Detect which cell encompasses the target text, then output its (X, Y) center coordinate. 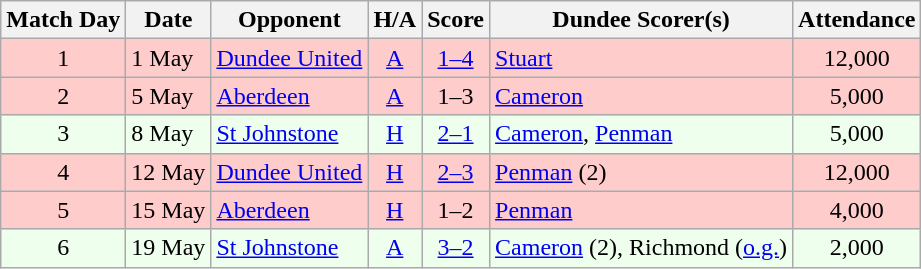
Match Day (64, 20)
5 May (168, 96)
Cameron (642, 96)
Score (456, 20)
6 (64, 248)
4,000 (857, 210)
Cameron, Penman (642, 134)
1–4 (456, 58)
15 May (168, 210)
Penman (642, 210)
Dundee Scorer(s) (642, 20)
1–2 (456, 210)
Cameron (2), Richmond (o.g.) (642, 248)
8 May (168, 134)
Attendance (857, 20)
2–3 (456, 172)
2 (64, 96)
1 (64, 58)
3–2 (456, 248)
1–3 (456, 96)
2,000 (857, 248)
Stuart (642, 58)
Penman (2) (642, 172)
12 May (168, 172)
19 May (168, 248)
4 (64, 172)
Date (168, 20)
2–1 (456, 134)
H/A (395, 20)
Opponent (290, 20)
1 May (168, 58)
3 (64, 134)
5 (64, 210)
